Provide the (x, y) coordinate of the cell's center where the given text is located.  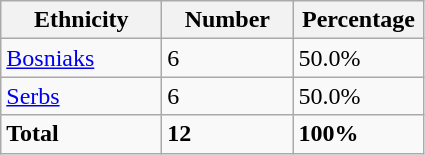
12 (228, 134)
Serbs (82, 96)
Number (228, 20)
100% (358, 134)
Bosniaks (82, 58)
Ethnicity (82, 20)
Percentage (358, 20)
Total (82, 134)
